Provide the [x, y] coordinate of the cell's center where the given text is located.  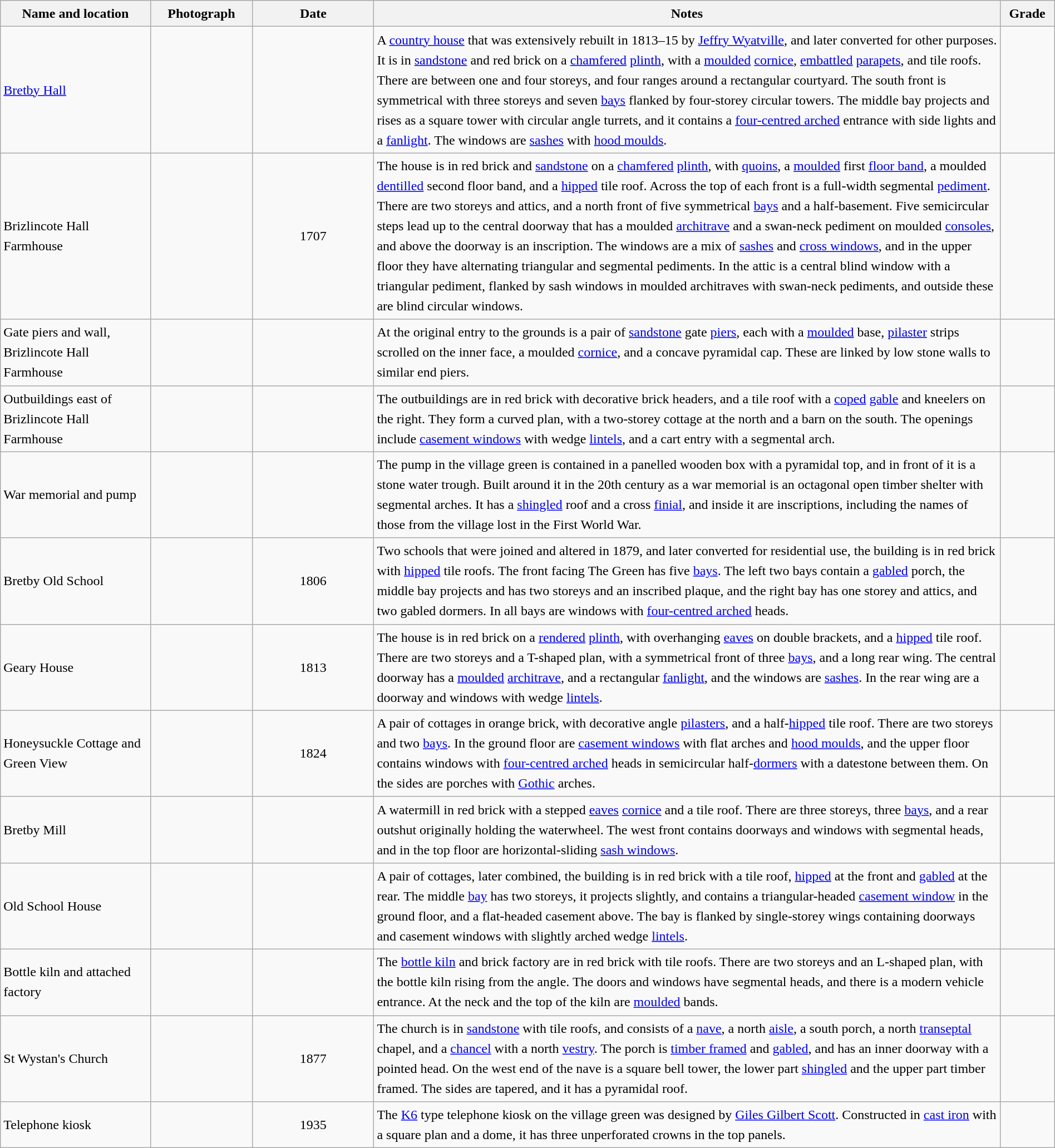
War memorial and pump [76, 495]
1824 [313, 753]
Notes [687, 13]
Telephone kiosk [76, 1125]
Honeysuckle Cottage and Green View [76, 753]
Bottle kiln and attached factory [76, 982]
Old School House [76, 905]
1935 [313, 1125]
Bretby Mill [76, 830]
Photograph [201, 13]
Geary House [76, 667]
1707 [313, 236]
St Wystan's Church [76, 1059]
Name and location [76, 13]
Bretby Hall [76, 90]
Bretby Old School [76, 581]
1877 [313, 1059]
Date [313, 13]
Outbuildings east of Brizlincote Hall Farmhouse [76, 418]
Brizlincote Hall Farmhouse [76, 236]
1806 [313, 581]
Grade [1027, 13]
Gate piers and wall,Brizlincote Hall Farmhouse [76, 353]
1813 [313, 667]
